Find where the given text appears and provide that cell's center as [X, Y] coordinate. 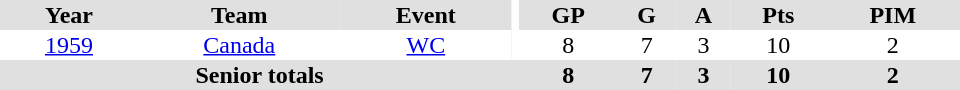
A [704, 15]
Year [69, 15]
G [646, 15]
WC [426, 45]
GP [568, 15]
Canada [240, 45]
Team [240, 15]
1959 [69, 45]
Senior totals [260, 75]
Event [426, 15]
PIM [893, 15]
Pts [778, 15]
